Provide the (X, Y) coordinate of the cell's center where the given text is located.  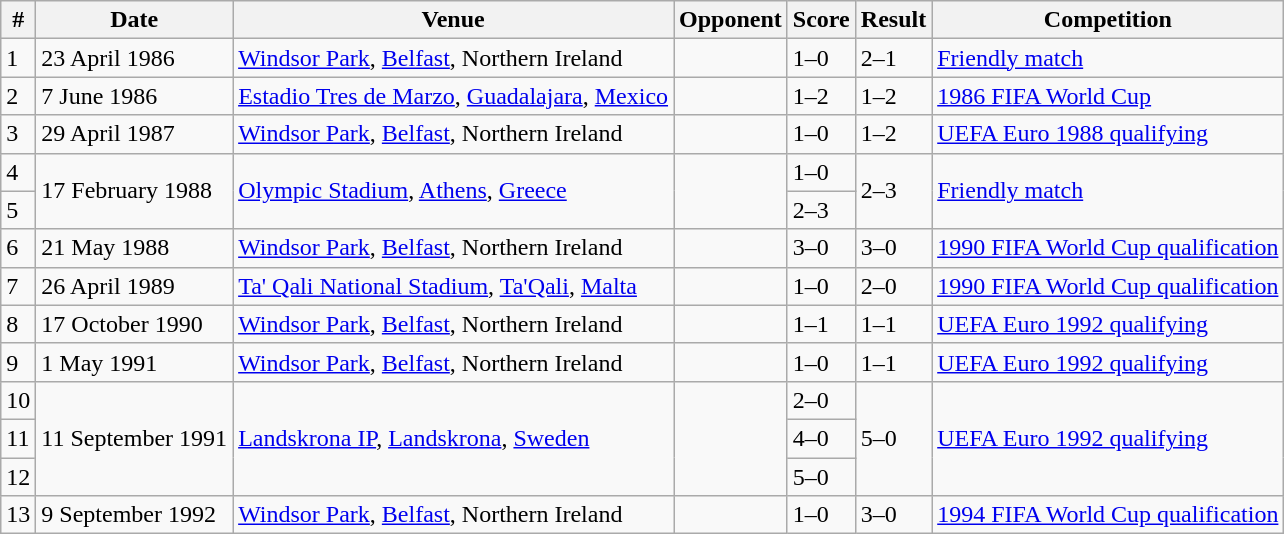
1 (18, 58)
1994 FIFA World Cup qualification (1108, 515)
9 (18, 362)
2–1 (893, 58)
10 (18, 400)
8 (18, 324)
4–0 (821, 438)
UEFA Euro 1988 qualifying (1108, 134)
Opponent (731, 20)
17 February 1988 (134, 191)
4 (18, 172)
7 (18, 286)
1 May 1991 (134, 362)
23 April 1986 (134, 58)
Competition (1108, 20)
21 May 1988 (134, 248)
Result (893, 20)
Olympic Stadium, Athens, Greece (454, 191)
6 (18, 248)
13 (18, 515)
Date (134, 20)
3 (18, 134)
29 April 1987 (134, 134)
1986 FIFA World Cup (1108, 96)
11 September 1991 (134, 438)
Landskrona IP, Landskrona, Sweden (454, 438)
Venue (454, 20)
Score (821, 20)
26 April 1989 (134, 286)
2 (18, 96)
Estadio Tres de Marzo, Guadalajara, Mexico (454, 96)
11 (18, 438)
12 (18, 477)
Ta' Qali National Stadium, Ta'Qali, Malta (454, 286)
7 June 1986 (134, 96)
# (18, 20)
9 September 1992 (134, 515)
17 October 1990 (134, 324)
5 (18, 210)
